Pinpoint the cell where the given text exists, returning its (x, y) midpoint coordinate. 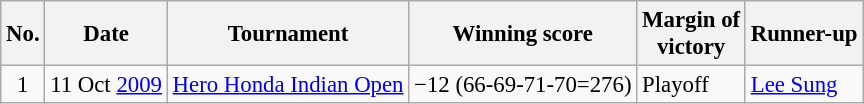
Hero Honda Indian Open (288, 85)
11 Oct 2009 (106, 85)
No. (23, 34)
Playoff (692, 85)
Runner-up (804, 34)
1 (23, 85)
Tournament (288, 34)
Margin ofvictory (692, 34)
Date (106, 34)
Lee Sung (804, 85)
−12 (66-69-71-70=276) (523, 85)
Winning score (523, 34)
